Extract the (X, Y) coordinate from the center of the cell holding the provided text.  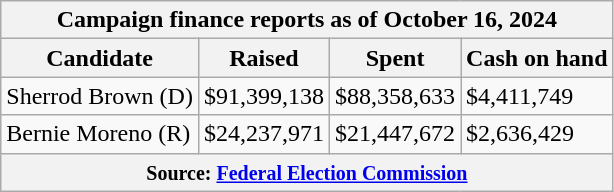
Cash on hand (537, 58)
Campaign finance reports as of October 16, 2024 (307, 20)
$2,636,429 (537, 134)
Bernie Moreno (R) (100, 134)
$88,358,633 (396, 96)
Candidate (100, 58)
$21,447,672 (396, 134)
$4,411,749 (537, 96)
Raised (264, 58)
$24,237,971 (264, 134)
$91,399,138 (264, 96)
Source: Federal Election Commission (307, 172)
Sherrod Brown (D) (100, 96)
Spent (396, 58)
